Output the [x, y] coordinate of the center of the cell containing the given text.  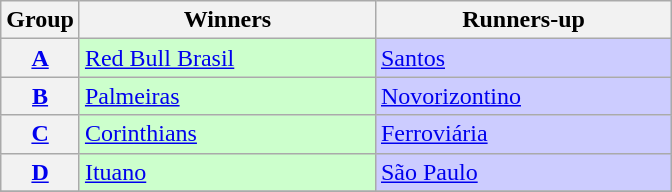
A [40, 58]
Runners-up [523, 20]
Winners [227, 20]
D [40, 172]
Palmeiras [227, 96]
Ituano [227, 172]
Novorizontino [523, 96]
Red Bull Brasil [227, 58]
Group [40, 20]
C [40, 134]
B [40, 96]
São Paulo [523, 172]
Santos [523, 58]
Ferroviária [523, 134]
Corinthians [227, 134]
